Return the [X, Y] coordinate for the center point of the cell that contains the specified text.  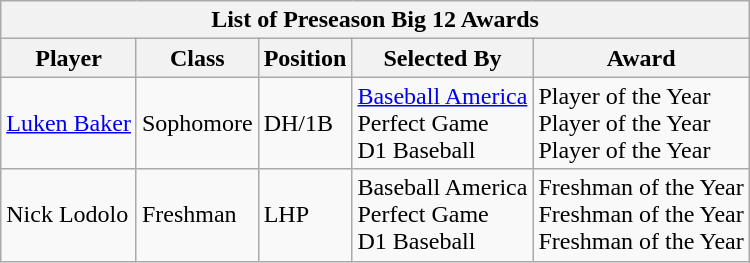
Selected By [442, 58]
Position [305, 58]
Award [641, 58]
Player [69, 58]
Nick Lodolo [69, 215]
LHP [305, 215]
Player of the YearPlayer of the YearPlayer of the Year [641, 123]
Sophomore [197, 123]
Luken Baker [69, 123]
DH/1B [305, 123]
List of Preseason Big 12 Awards [376, 20]
Class [197, 58]
Freshman [197, 215]
Freshman of the YearFreshman of the YearFreshman of the Year [641, 215]
